Return the [X, Y] coordinate for the center point of the cell that contains the specified text.  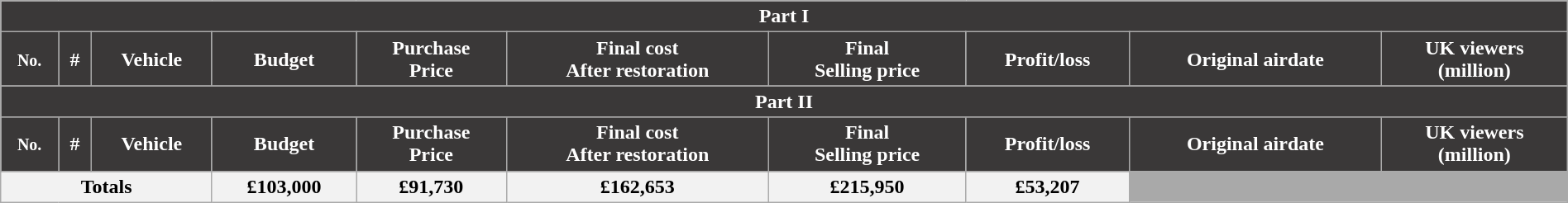
Part II [784, 101]
£162,653 [637, 186]
£91,730 [432, 186]
£53,207 [1048, 186]
£215,950 [867, 186]
Part I [784, 17]
Totals [107, 186]
£103,000 [284, 186]
